Return the [x, y] coordinate for the center point of the cell that contains the specified text.  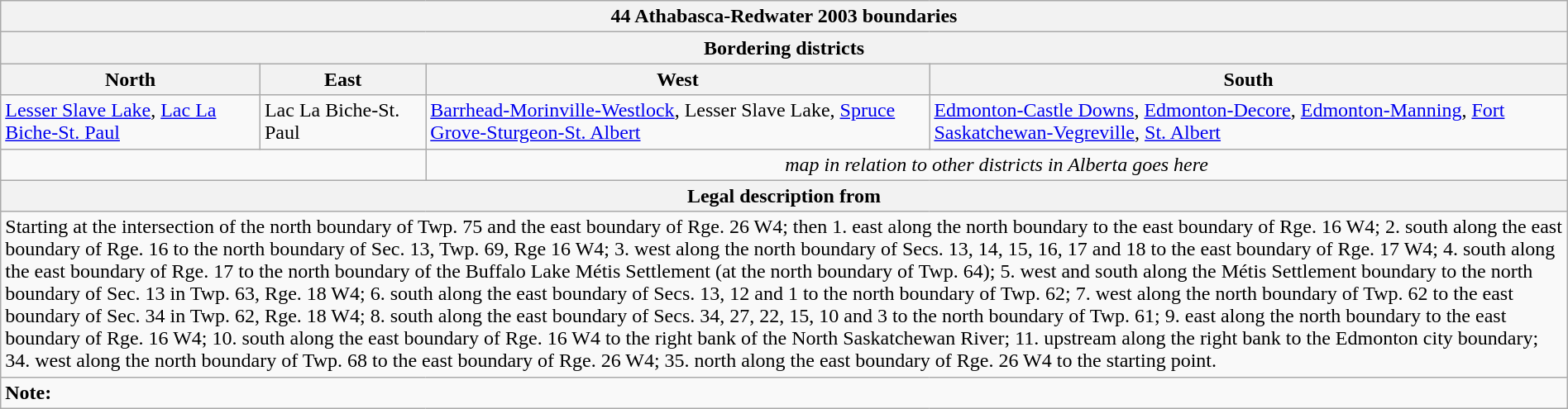
Legal description from [784, 196]
Edmonton-Castle Downs, Edmonton-Decore, Edmonton-Manning, Fort Saskatchewan-Vegreville, St. Albert [1249, 122]
South [1249, 79]
Bordering districts [784, 48]
West [678, 79]
Note: [784, 392]
map in relation to other districts in Alberta goes here [997, 164]
Lac La Biche-St. Paul [342, 122]
Lesser Slave Lake, Lac La Biche-St. Paul [131, 122]
44 Athabasca-Redwater 2003 boundaries [784, 17]
Barrhead-Morinville-Westlock, Lesser Slave Lake, Spruce Grove-Sturgeon-St. Albert [678, 122]
North [131, 79]
East [342, 79]
